For the text-containing cell, return its midpoint in [X, Y] coordinate format. 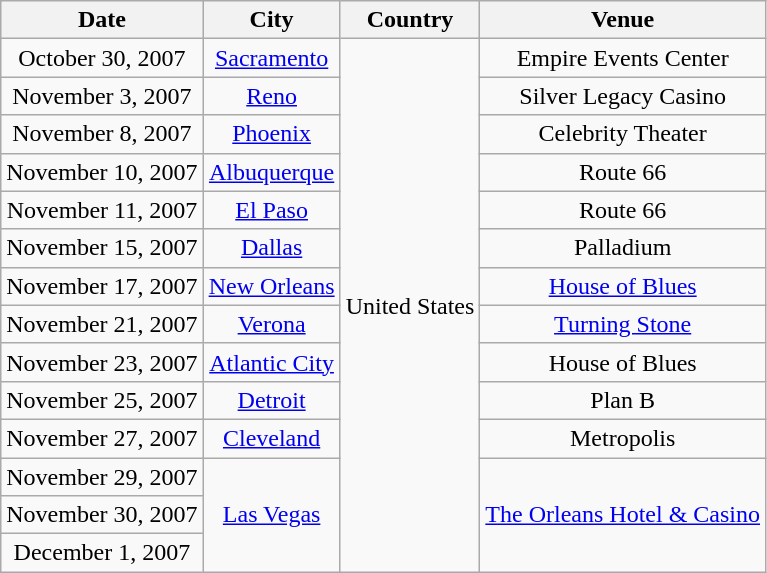
November 10, 2007 [102, 172]
November 3, 2007 [102, 96]
Palladium [623, 248]
Plan B [623, 400]
Metropolis [623, 438]
Country [410, 20]
Sacramento [272, 58]
November 21, 2007 [102, 324]
Reno [272, 96]
Cleveland [272, 438]
Celebrity Theater [623, 134]
November 25, 2007 [102, 400]
Turning Stone [623, 324]
Albuquerque [272, 172]
November 8, 2007 [102, 134]
November 29, 2007 [102, 477]
El Paso [272, 210]
Dallas [272, 248]
Las Vegas [272, 515]
November 30, 2007 [102, 515]
November 11, 2007 [102, 210]
Silver Legacy Casino [623, 96]
November 27, 2007 [102, 438]
October 30, 2007 [102, 58]
Atlantic City [272, 362]
Venue [623, 20]
December 1, 2007 [102, 553]
United States [410, 306]
Empire Events Center [623, 58]
November 23, 2007 [102, 362]
The Orleans Hotel & Casino [623, 515]
City [272, 20]
November 17, 2007 [102, 286]
November 15, 2007 [102, 248]
Detroit [272, 400]
Phoenix [272, 134]
New Orleans [272, 286]
Verona [272, 324]
Date [102, 20]
